Scan for the cell matching the given text and deliver its (x, y) coordinate at center. 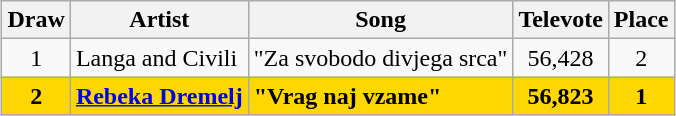
Song (380, 20)
Rebeka Dremelj (159, 96)
Televote (560, 20)
Langa and Civili (159, 58)
Artist (159, 20)
Draw (36, 20)
"Vrag naj vzame" (380, 96)
"Za svobodo divjega srca" (380, 58)
56,428 (560, 58)
56,823 (560, 96)
Place (641, 20)
